Pinpoint the cell where the given text exists, returning its (x, y) midpoint coordinate. 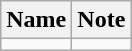
Note (102, 20)
Name (36, 20)
